From the cell containing the given text, extract its center point as [X, Y] coordinate. 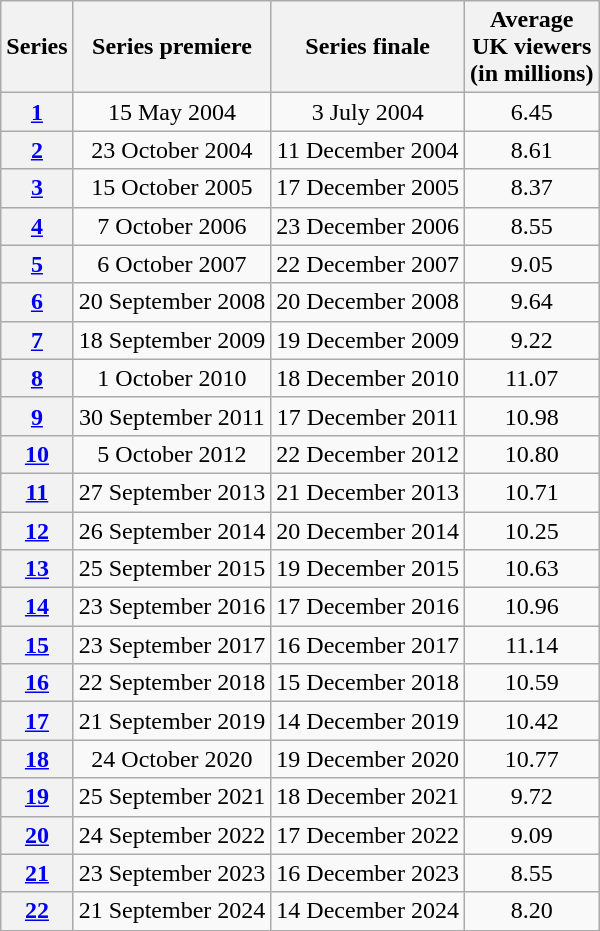
4 [37, 226]
23 October 2004 [172, 150]
18 December 2010 [368, 378]
23 December 2006 [368, 226]
7 October 2006 [172, 226]
10.63 [531, 569]
6 October 2007 [172, 264]
10.98 [531, 416]
15 October 2005 [172, 188]
11 December 2004 [368, 150]
Series premiere [172, 47]
17 December 2016 [368, 607]
20 December 2008 [368, 302]
19 December 2009 [368, 340]
21 [37, 873]
10 [37, 454]
14 [37, 607]
7 [37, 340]
22 December 2012 [368, 454]
27 September 2013 [172, 492]
10.71 [531, 492]
15 May 2004 [172, 112]
20 December 2014 [368, 531]
17 December 2011 [368, 416]
9.09 [531, 835]
5 [37, 264]
16 December 2017 [368, 645]
17 December 2022 [368, 835]
25 September 2021 [172, 797]
9.72 [531, 797]
Series [37, 47]
18 [37, 759]
14 December 2019 [368, 721]
Series finale [368, 47]
6 [37, 302]
2 [37, 150]
11 [37, 492]
22 [37, 911]
10.77 [531, 759]
10.80 [531, 454]
10.96 [531, 607]
22 December 2007 [368, 264]
18 September 2009 [172, 340]
1 October 2010 [172, 378]
16 December 2023 [368, 873]
21 September 2024 [172, 911]
5 October 2012 [172, 454]
15 December 2018 [368, 683]
8.37 [531, 188]
20 [37, 835]
17 [37, 721]
19 December 2020 [368, 759]
3 July 2004 [368, 112]
6.45 [531, 112]
8 [37, 378]
10.25 [531, 531]
24 September 2022 [172, 835]
20 September 2008 [172, 302]
10.59 [531, 683]
9.05 [531, 264]
10.42 [531, 721]
AverageUK viewers(in millions) [531, 47]
19 December 2015 [368, 569]
9.64 [531, 302]
21 December 2013 [368, 492]
12 [37, 531]
11.07 [531, 378]
23 September 2017 [172, 645]
26 September 2014 [172, 531]
8.20 [531, 911]
8.61 [531, 150]
17 December 2005 [368, 188]
30 September 2011 [172, 416]
14 December 2024 [368, 911]
25 September 2015 [172, 569]
24 October 2020 [172, 759]
18 December 2021 [368, 797]
21 September 2019 [172, 721]
16 [37, 683]
9.22 [531, 340]
3 [37, 188]
23 September 2023 [172, 873]
19 [37, 797]
15 [37, 645]
9 [37, 416]
11.14 [531, 645]
23 September 2016 [172, 607]
1 [37, 112]
13 [37, 569]
22 September 2018 [172, 683]
